Extract the [x, y] coordinate from the center of the cell holding the provided text.  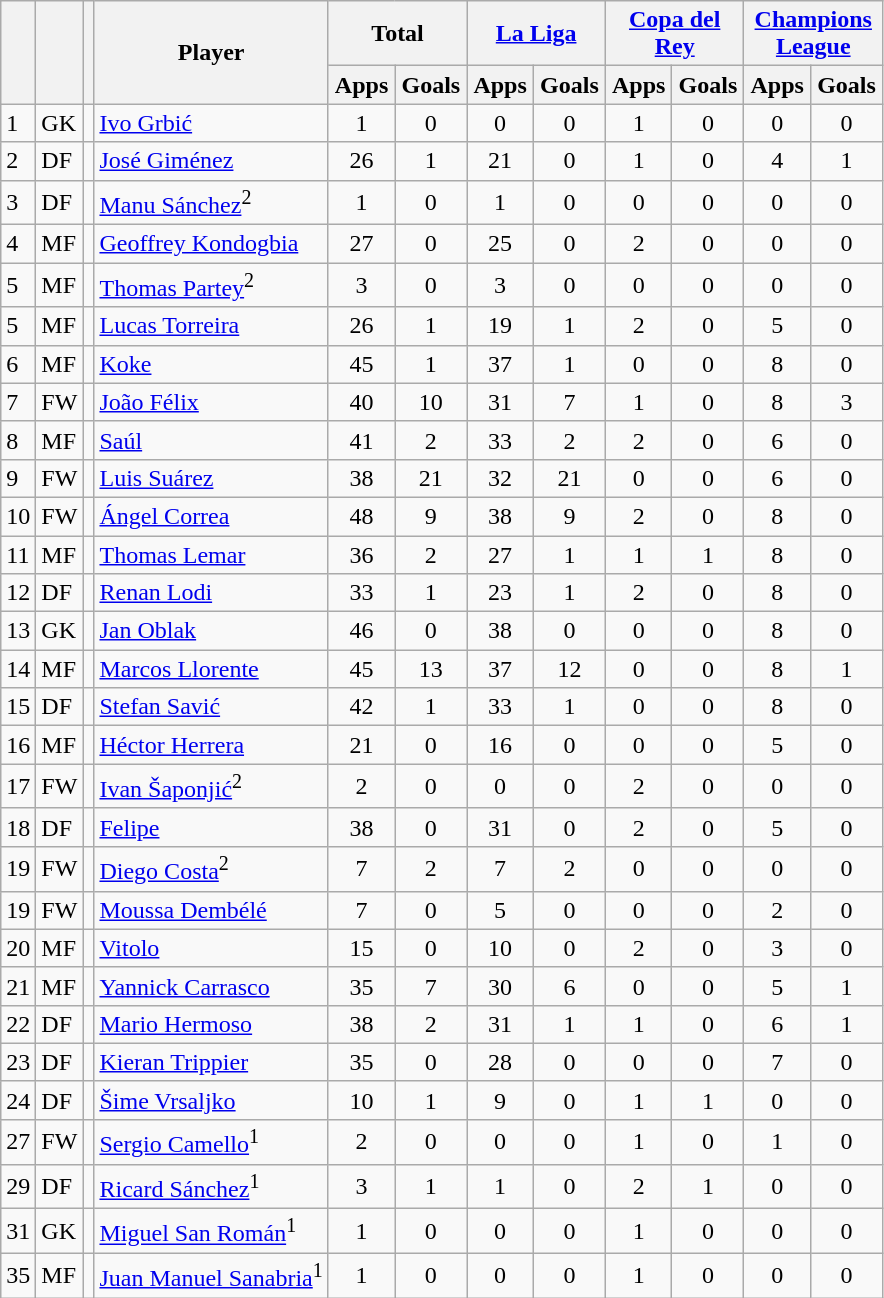
Šime Vrsaljko [211, 1100]
Yannick Carrasco [211, 986]
18 [18, 827]
Ricard Sánchez1 [211, 1186]
Mario Hermoso [211, 1024]
32 [500, 478]
Thomas Partey2 [211, 286]
42 [362, 707]
Moussa Dembélé [211, 910]
Marcos Llorente [211, 669]
30 [500, 986]
José Giménez [211, 161]
Ángel Correa [211, 516]
Saúl [211, 440]
Renan Lodi [211, 593]
28 [500, 1062]
Sergio Camello1 [211, 1142]
48 [362, 516]
La Liga [536, 34]
22 [18, 1024]
24 [18, 1100]
Stefan Savić [211, 707]
29 [18, 1186]
Jan Oblak [211, 631]
João Félix [211, 402]
17 [18, 786]
Thomas Lemar [211, 555]
11 [18, 555]
Geoffrey Kondogbia [211, 244]
Ivan Šaponjić2 [211, 786]
Felipe [211, 827]
Player [211, 52]
Copa del Rey [674, 34]
40 [362, 402]
Lucas Torreira [211, 326]
Juan Manuel Sanabria1 [211, 1276]
20 [18, 948]
36 [362, 555]
Ivo Grbić [211, 123]
Héctor Herrera [211, 745]
41 [362, 440]
Luis Suárez [211, 478]
25 [500, 244]
Total [398, 34]
Manu Sánchez2 [211, 202]
Miguel San Román1 [211, 1232]
14 [18, 669]
Diego Costa2 [211, 870]
Koke [211, 364]
Kieran Trippier [211, 1062]
46 [362, 631]
Champions League [814, 34]
Vitolo [211, 948]
